Detect which cell encompasses the target text, then output its [x, y] center coordinate. 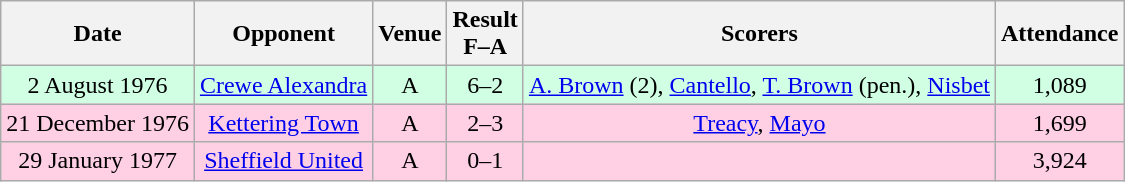
Treacy, Mayo [759, 123]
Venue [410, 34]
Crewe Alexandra [283, 85]
6–2 [485, 85]
3,924 [1060, 161]
Date [98, 34]
1,089 [1060, 85]
21 December 1976 [98, 123]
Opponent [283, 34]
0–1 [485, 161]
2 August 1976 [98, 85]
Kettering Town [283, 123]
2–3 [485, 123]
29 January 1977 [98, 161]
1,699 [1060, 123]
Scorers [759, 34]
Sheffield United [283, 161]
A. Brown (2), Cantello, T. Brown (pen.), Nisbet [759, 85]
ResultF–A [485, 34]
Attendance [1060, 34]
